For the text-containing cell, return its midpoint in [X, Y] coordinate format. 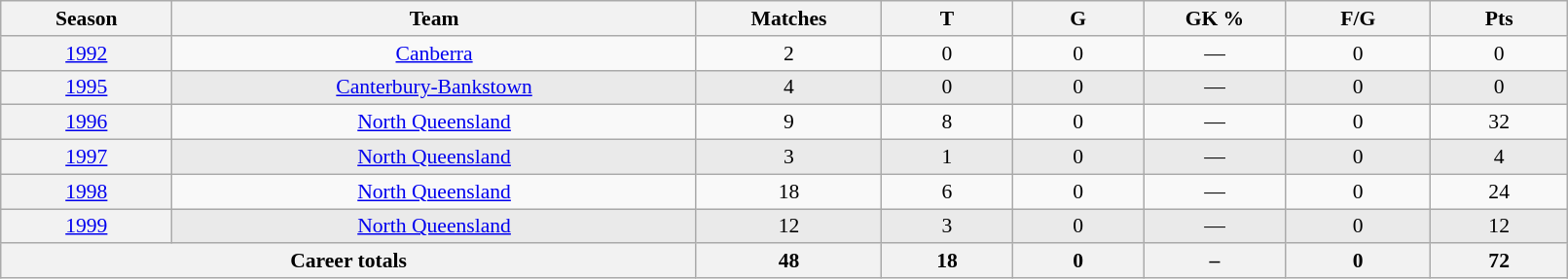
G [1078, 18]
6 [948, 192]
72 [1499, 262]
Matches [788, 18]
Career totals [348, 262]
GK % [1215, 18]
– [1215, 262]
1998 [87, 192]
Team [434, 18]
Canterbury-Bankstown [434, 87]
Season [87, 18]
1 [948, 157]
1999 [87, 227]
2 [788, 53]
24 [1499, 192]
32 [1499, 122]
1992 [87, 53]
F/G [1358, 18]
1995 [87, 87]
T [948, 18]
48 [788, 262]
9 [788, 122]
Canberra [434, 53]
1996 [87, 122]
1997 [87, 157]
Pts [1499, 18]
8 [948, 122]
